Return [X, Y] of the center of cell containing provided text 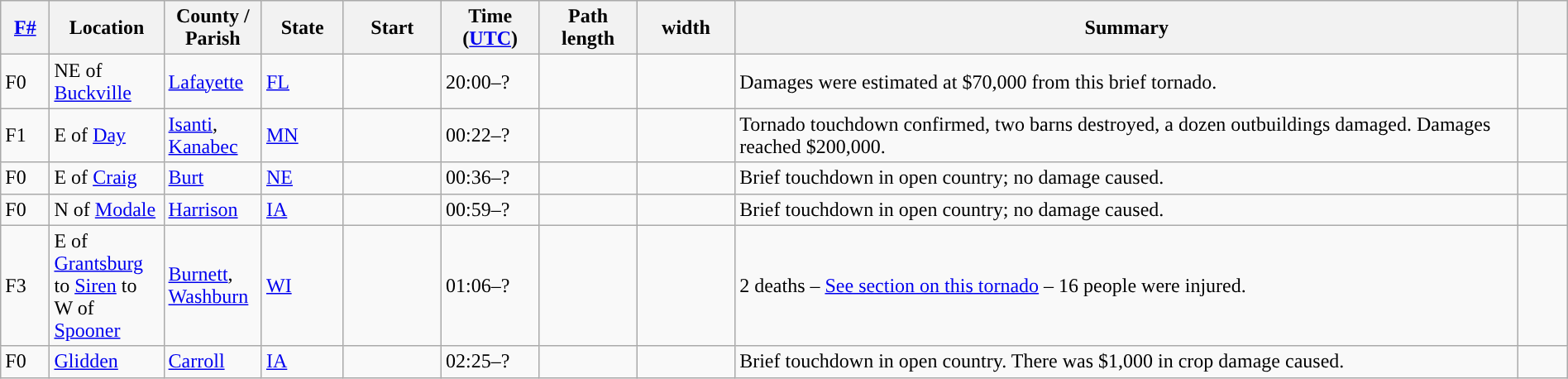
20:00–? [490, 81]
Burt [213, 178]
F# [25, 28]
Glidden [107, 362]
F1 [25, 136]
F3 [25, 285]
N of Modale [107, 209]
FL [303, 81]
2 deaths – See section on this tornado – 16 people were injured. [1126, 285]
Path length [588, 28]
00:36–? [490, 178]
Brief touchdown in open country. There was $1,000 in crop damage caused. [1126, 362]
00:59–? [490, 209]
Damages were estimated at $70,000 from this brief tornado. [1126, 81]
Start [392, 28]
E of Grantsburg to Siren to W of Spooner [107, 285]
MN [303, 136]
width [686, 28]
Location [107, 28]
Burnett, Washburn [213, 285]
01:06–? [490, 285]
Summary [1126, 28]
Harrison [213, 209]
Tornado touchdown confirmed, two barns destroyed, a dozen outbuildings damaged. Damages reached $200,000. [1126, 136]
Carroll [213, 362]
State [303, 28]
Time (UTC) [490, 28]
E of Craig [107, 178]
02:25–? [490, 362]
NE [303, 178]
County / Parish [213, 28]
NE of Buckville [107, 81]
Isanti, Kanabec [213, 136]
E of Day [107, 136]
Lafayette [213, 81]
WI [303, 285]
00:22–? [490, 136]
